Provide the [X, Y] coordinate of the cell's center where the given text is located.  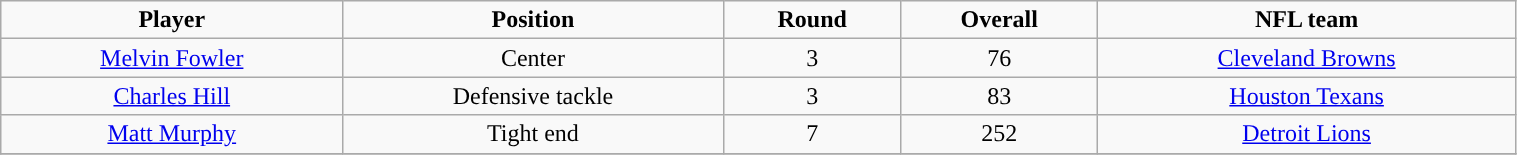
7 [812, 134]
Tight end [533, 134]
Melvin Fowler [172, 58]
83 [999, 96]
Cleveland Browns [1306, 58]
NFL team [1306, 20]
Overall [999, 20]
252 [999, 134]
Charles Hill [172, 96]
Round [812, 20]
Position [533, 20]
Player [172, 20]
Defensive tackle [533, 96]
Detroit Lions [1306, 134]
Houston Texans [1306, 96]
76 [999, 58]
Matt Murphy [172, 134]
Center [533, 58]
